Scan for the cell matching the given text and deliver its [x, y] coordinate at center. 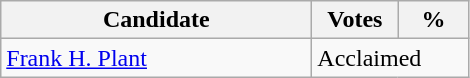
Candidate [156, 20]
Frank H. Plant [156, 58]
% [434, 20]
Votes [355, 20]
Acclaimed [390, 58]
